From the cell containing the given text, extract its center point as (x, y) coordinate. 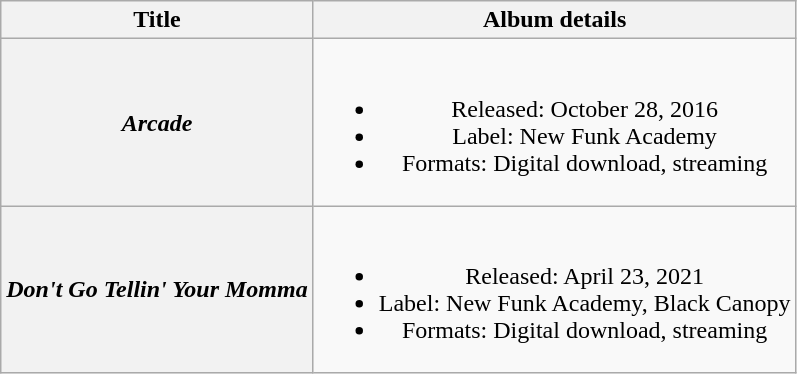
Don't Go Tellin' Your Momma (157, 290)
Album details (554, 20)
Released: October 28, 2016Label: New Funk AcademyFormats: Digital download, streaming (554, 122)
Title (157, 20)
Arcade (157, 122)
Released: April 23, 2021Label: New Funk Academy, Black CanopyFormats: Digital download, streaming (554, 290)
